Determine the (X, Y) coordinate at the center of the cell enclosing the given text.  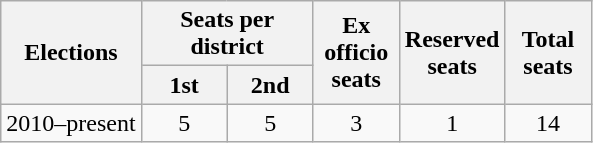
Ex officio seats (356, 52)
Elections (71, 52)
2nd (270, 85)
2010–present (71, 123)
3 (356, 123)
1st (184, 85)
Reserved seats (452, 52)
Seats per district (227, 34)
1 (452, 123)
14 (548, 123)
Total seats (548, 52)
